Detect which cell encompasses the target text, then output its [x, y] center coordinate. 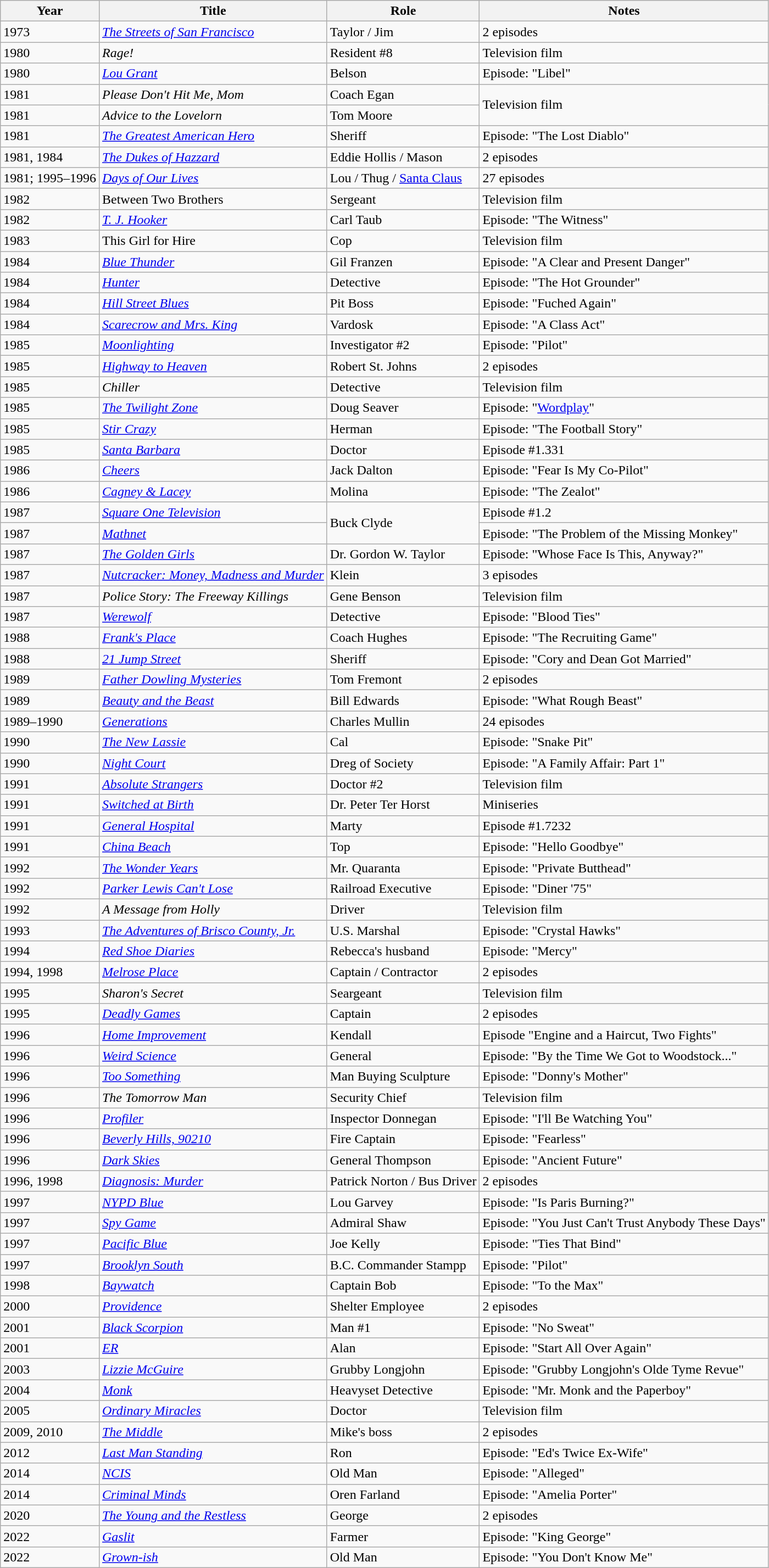
Highway to Heaven [213, 366]
Mathnet [213, 533]
1998 [50, 1286]
Stir Crazy [213, 429]
Episode: "Cory and Dean Got Married" [624, 659]
Driver [403, 909]
Captain [403, 1014]
Melrose Place [213, 972]
Buck Clyde [403, 523]
The Greatest American Hero [213, 136]
Grown-ish [213, 1557]
George [403, 1515]
2004 [50, 1390]
Doug Seaver [403, 408]
2009, 2010 [50, 1432]
Episode: "Alleged" [624, 1474]
Jack Dalton [403, 471]
Episode: "What Rough Beast" [624, 701]
Doctor #2 [403, 784]
Santa Barbara [213, 450]
Beauty and the Beast [213, 701]
Episode: "The Witness" [624, 220]
Cop [403, 240]
Resident #8 [403, 53]
1996, 1998 [50, 1181]
Episode #1.331 [624, 450]
China Beach [213, 847]
Scarecrow and Mrs. King [213, 324]
NYPD Blue [213, 1202]
1973 [50, 32]
Admiral Shaw [403, 1223]
The New Lassie [213, 742]
Blue Thunder [213, 262]
The Dukes of Hazzard [213, 157]
Home Improvement [213, 1035]
Seargeant [403, 993]
Police Story: The Freeway Killings [213, 596]
Episode: "Amelia Porter" [624, 1494]
The Adventures of Brisco County, Jr. [213, 931]
Episode: "Whose Face Is This, Anyway?" [624, 554]
Episode: "The Football Story" [624, 429]
U.S. Marshal [403, 931]
Herman [403, 429]
Episode: "Grubby Longjohn's Olde Tyme Revue" [624, 1369]
General [403, 1056]
Top [403, 847]
Diagnosis: Murder [213, 1181]
Baywatch [213, 1286]
Heavyset Detective [403, 1390]
Lizzie McGuire [213, 1369]
Role [403, 11]
Investigator #2 [403, 345]
Episode: "Mr. Monk and the Paperboy" [624, 1390]
Episode: "A Class Act" [624, 324]
ER [213, 1348]
Coach Egan [403, 94]
Lou Garvey [403, 1202]
Railroad Executive [403, 888]
Black Scorpion [213, 1328]
Bill Edwards [403, 701]
Episode: "Fearless" [624, 1139]
Cagney & Lacey [213, 491]
Days of Our Lives [213, 178]
Episode #1.2 [624, 512]
Rage! [213, 53]
Gil Franzen [403, 262]
Cal [403, 742]
Dr. Peter Ter Horst [403, 805]
Brooklyn South [213, 1264]
B.C. Commander Stampp [403, 1264]
Episode: "Ed's Twice Ex-Wife" [624, 1453]
2012 [50, 1453]
1981, 1984 [50, 157]
Beverly Hills, 90210 [213, 1139]
Taylor / Jim [403, 32]
1989–1990 [50, 721]
Gaslit [213, 1536]
Title [213, 11]
Episode: "Start All Over Again" [624, 1348]
Episode: "Ancient Future" [624, 1160]
Mike's boss [403, 1432]
Episode: "The Recruiting Game" [624, 638]
Episode: "By the Time We Got to Woodstock..." [624, 1056]
Episode: "Donny's Mother" [624, 1077]
Episode: "You Just Can't Trust Anybody These Days" [624, 1223]
Advice to the Lovelorn [213, 115]
Frank's Place [213, 638]
Charles Mullin [403, 721]
Episode: "The Zealot" [624, 491]
Episode "Engine and a Haircut, Two Fights" [624, 1035]
Episode: "A Family Affair: Part 1" [624, 763]
Joe Kelly [403, 1244]
The Middle [213, 1432]
24 episodes [624, 721]
Mr. Quaranta [403, 867]
Cheers [213, 471]
Ron [403, 1453]
Red Shoe Diaries [213, 951]
Absolute Strangers [213, 784]
Night Court [213, 763]
Episode: "Ties That Bind" [624, 1244]
Vardosk [403, 324]
Gene Benson [403, 596]
Episode: "Snake Pit" [624, 742]
Please Don't Hit Me, Mom [213, 94]
Fire Captain [403, 1139]
Alan [403, 1348]
General Thompson [403, 1160]
Episode: "Hello Goodbye" [624, 847]
27 episodes [624, 178]
Carl Taub [403, 220]
The Golden Girls [213, 554]
This Girl for Hire [213, 240]
Episode: "You Don't Know Me" [624, 1557]
2003 [50, 1369]
Sergeant [403, 199]
Eddie Hollis / Mason [403, 157]
2005 [50, 1411]
Captain Bob [403, 1286]
Episode: "No Sweat" [624, 1328]
Kendall [403, 1035]
The Wonder Years [213, 867]
Episode: "A Clear and Present Danger" [624, 262]
Farmer [403, 1536]
Shelter Employee [403, 1307]
2000 [50, 1307]
Klein [403, 575]
Robert St. Johns [403, 366]
Coach Hughes [403, 638]
21 Jump Street [213, 659]
Deadly Games [213, 1014]
Marty [403, 826]
Episode: "Fear Is My Co-Pilot" [624, 471]
1981; 1995–1996 [50, 178]
Belson [403, 74]
Generations [213, 721]
Oren Farland [403, 1494]
1983 [50, 240]
Square One Television [213, 512]
Episode: "Blood Ties" [624, 617]
Captain / Contractor [403, 972]
Security Chief [403, 1097]
Dark Skies [213, 1160]
Patrick Norton / Bus Driver [403, 1181]
Episode: "King George" [624, 1536]
Episode: "The Hot Grounder" [624, 283]
1994 [50, 951]
Man #1 [403, 1328]
Hill Street Blues [213, 304]
Ordinary Miracles [213, 1411]
Episode: "Private Butthead" [624, 867]
NCIS [213, 1474]
Last Man Standing [213, 1453]
Year [50, 11]
Spy Game [213, 1223]
Pit Boss [403, 304]
Episode: "The Lost Diablo" [624, 136]
Nutcracker: Money, Madness and Murder [213, 575]
Lou Grant [213, 74]
Too Something [213, 1077]
Parker Lewis Can't Lose [213, 888]
Lou / Thug / Santa Claus [403, 178]
3 episodes [624, 575]
Monk [213, 1390]
Episode: "Is Paris Burning?" [624, 1202]
The Streets of San Francisco [213, 32]
Grubby Longjohn [403, 1369]
Episode: "Crystal Hawks" [624, 931]
Criminal Minds [213, 1494]
A Message from Holly [213, 909]
Chiller [213, 387]
1994, 1998 [50, 972]
Molina [403, 491]
Notes [624, 11]
Episode: "To the Max" [624, 1286]
Tom Fremont [403, 680]
Inspector Donnegan [403, 1118]
Episode: "The Problem of the Missing Monkey" [624, 533]
T. J. Hooker [213, 220]
Dr. Gordon W. Taylor [403, 554]
The Tomorrow Man [213, 1097]
Man Buying Sculpture [403, 1077]
Werewolf [213, 617]
General Hospital [213, 826]
Episode: "Diner '75" [624, 888]
Episode: "Wordplay" [624, 408]
The Twilight Zone [213, 408]
2020 [50, 1515]
Hunter [213, 283]
Tom Moore [403, 115]
Switched at Birth [213, 805]
Episode: "Fuched Again" [624, 304]
Miniseries [624, 805]
Profiler [213, 1118]
1993 [50, 931]
Episode: "Libel" [624, 74]
Rebecca's husband [403, 951]
Father Dowling Mysteries [213, 680]
The Young and the Restless [213, 1515]
Moonlighting [213, 345]
Pacific Blue [213, 1244]
Sharon's Secret [213, 993]
Weird Science [213, 1056]
Providence [213, 1307]
Dreg of Society [403, 763]
Between Two Brothers [213, 199]
Episode: "I'll Be Watching You" [624, 1118]
Episode #1.7232 [624, 826]
Episode: "Mercy" [624, 951]
